Pinpoint the cell where the given text exists, returning its [x, y] midpoint coordinate. 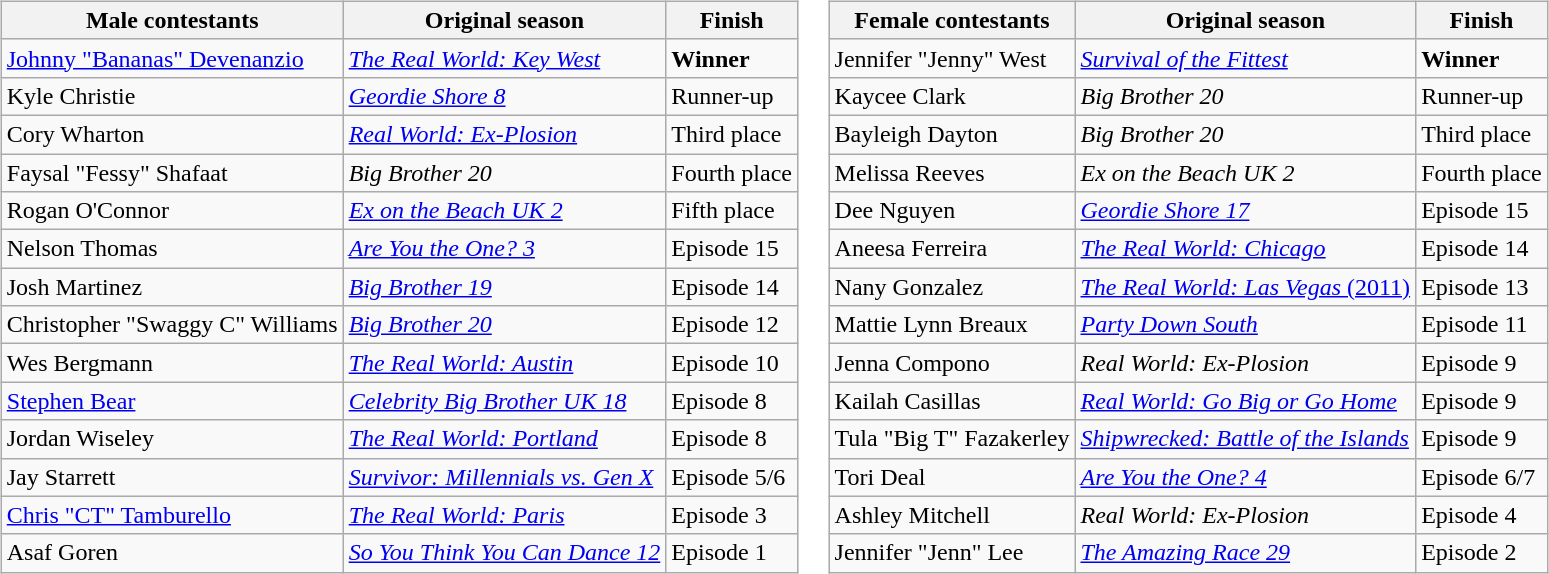
Shipwrecked: Battle of the Islands [1246, 439]
Nany Gonzalez [952, 287]
Big Brother 19 [504, 287]
Episode 13 [1482, 287]
Christopher "Swaggy C" Williams [172, 325]
Rogan O'Connor [172, 211]
The Real World: Las Vegas (2011) [1246, 287]
Cory Wharton [172, 134]
So You Think You Can Dance 12 [504, 553]
Josh Martinez [172, 287]
Mattie Lynn Breaux [952, 325]
Female contestants [952, 20]
Ashley Mitchell [952, 515]
Episode 12 [732, 325]
Jennifer "Jenn" Lee [952, 553]
Geordie Shore 17 [1246, 211]
Episode 6/7 [1482, 477]
Episode 11 [1482, 325]
Episode 10 [732, 363]
The Real World: Austin [504, 363]
Episode 4 [1482, 515]
Nelson Thomas [172, 249]
Jennifer "Jenny" West [952, 58]
The Real World: Paris [504, 515]
Bayleigh Dayton [952, 134]
Male contestants [172, 20]
Dee Nguyen [952, 211]
Aneesa Ferreira [952, 249]
Fifth place [732, 211]
Real World: Go Big or Go Home [1246, 401]
Tori Deal [952, 477]
Kailah Casillas [952, 401]
Celebrity Big Brother UK 18 [504, 401]
Are You the One? 3 [504, 249]
Episode 2 [1482, 553]
Wes Bergmann [172, 363]
Faysal "Fessy" Shafaat [172, 173]
Are You the One? 4 [1246, 477]
The Real World: Key West [504, 58]
Tula "Big T" Fazakerley [952, 439]
Episode 3 [732, 515]
Survivor: Millennials vs. Gen X [504, 477]
Melissa Reeves [952, 173]
Asaf Goren [172, 553]
The Real World: Chicago [1246, 249]
Survival of the Fittest [1246, 58]
Geordie Shore 8 [504, 96]
Kaycee Clark [952, 96]
Jordan Wiseley [172, 439]
Episode 5/6 [732, 477]
Kyle Christie [172, 96]
Episode 1 [732, 553]
Chris "CT" Tamburello [172, 515]
Jay Starrett [172, 477]
Stephen Bear [172, 401]
Party Down South [1246, 325]
The Real World: Portland [504, 439]
Johnny "Bananas" Devenanzio [172, 58]
The Amazing Race 29 [1246, 553]
Jenna Compono [952, 363]
